Extract the [X, Y] coordinate from the center of the cell holding the provided text.  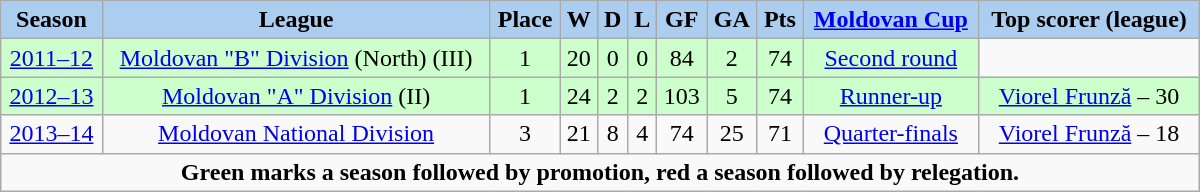
4 [642, 134]
24 [578, 96]
5 [732, 96]
2013–14 [52, 134]
8 [612, 134]
Season [52, 20]
D [612, 20]
103 [682, 96]
Green marks a season followed by promotion, red a season followed by relegation. [600, 172]
W [578, 20]
Quarter-finals [891, 134]
L [642, 20]
Runner-up [891, 96]
Pts [780, 20]
GA [732, 20]
25 [732, 134]
Place [525, 20]
2012–13 [52, 96]
Moldovan "B" Division (North) (III) [296, 58]
Second round [891, 58]
2011–12 [52, 58]
20 [578, 58]
84 [682, 58]
Moldovan National Division [296, 134]
GF [682, 20]
Viorel Frunză – 18 [1089, 134]
Moldovan "A" Division (II) [296, 96]
Viorel Frunză – 30 [1089, 96]
21 [578, 134]
League [296, 20]
3 [525, 134]
Moldovan Cup [891, 20]
71 [780, 134]
Top scorer (league) [1089, 20]
